Find where the given text appears and provide that cell's center as (x, y) coordinate. 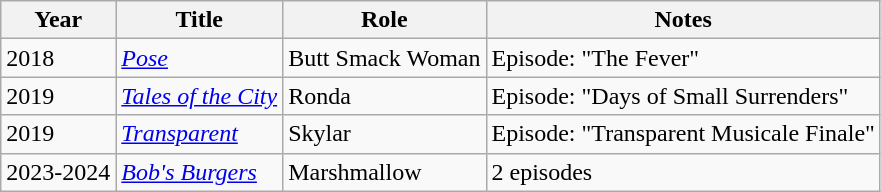
Marshmallow (384, 172)
2 episodes (683, 172)
Episode: "Transparent Musicale Finale" (683, 134)
2018 (58, 58)
2023-2024 (58, 172)
Tales of the City (200, 96)
Notes (683, 20)
Role (384, 20)
Episode: "The Fever" (683, 58)
Year (58, 20)
Episode: "Days of Small Surrenders" (683, 96)
Bob's Burgers (200, 172)
Pose (200, 58)
Skylar (384, 134)
Transparent (200, 134)
Ronda (384, 96)
Title (200, 20)
Butt Smack Woman (384, 58)
